Scan for the cell matching the given text and deliver its (X, Y) coordinate at center. 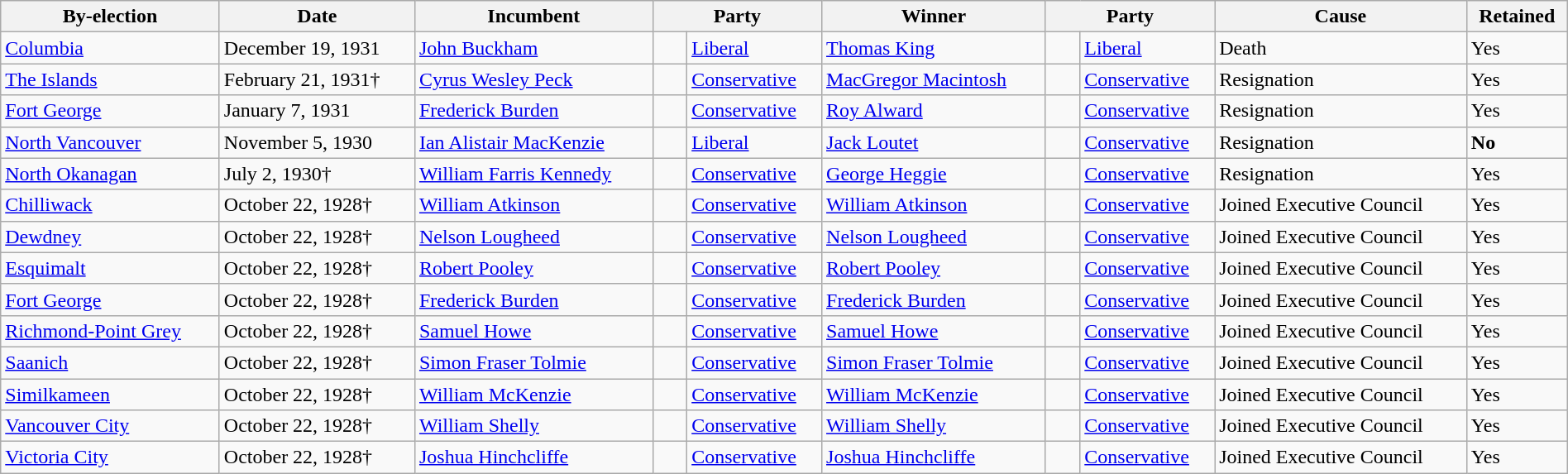
Ian Alistair MacKenzie (533, 142)
No (1517, 142)
Thomas King (935, 48)
North Vancouver (111, 142)
Saanich (111, 362)
Vancouver City (111, 426)
William Farris Kennedy (533, 174)
Victoria City (111, 457)
Retained (1517, 17)
The Islands (111, 79)
Roy Alward (935, 111)
Esquimalt (111, 268)
MacGregor Macintosh (935, 79)
Columbia (111, 48)
July 2, 1930† (317, 174)
Chilliwack (111, 205)
Dewdney (111, 237)
North Okanagan (111, 174)
George Heggie (935, 174)
November 5, 1930 (317, 142)
December 19, 1931 (317, 48)
By-election (111, 17)
Similkameen (111, 395)
Richmond-Point Grey (111, 331)
Date (317, 17)
Cause (1341, 17)
Incumbent (533, 17)
Winner (935, 17)
Death (1341, 48)
Jack Loutet (935, 142)
John Buckham (533, 48)
Cyrus Wesley Peck (533, 79)
February 21, 1931† (317, 79)
January 7, 1931 (317, 111)
